Pinpoint the cell where the given text exists, returning its (X, Y) midpoint coordinate. 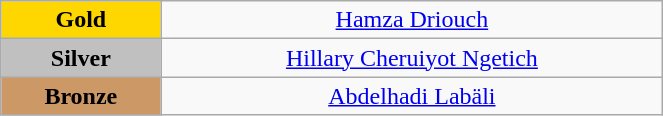
Silver (81, 58)
Abdelhadi Labäli (412, 96)
Gold (81, 20)
Hillary Cheruiyot Ngetich (412, 58)
Bronze (81, 96)
Hamza Driouch (412, 20)
